Return the [X, Y] coordinate for the center point of the cell that contains the specified text.  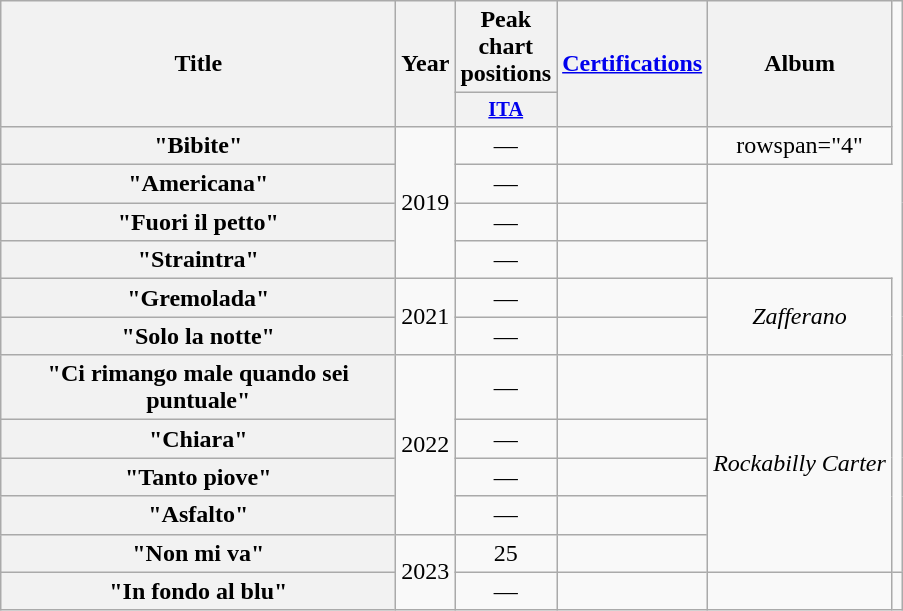
Rockabilly Carter [800, 464]
"Americana" [198, 184]
"Tanto piove" [198, 477]
"Chiara" [198, 439]
rowspan="4" [800, 145]
2019 [426, 202]
Zafferano [800, 317]
Year [426, 64]
Title [198, 64]
Album [800, 64]
2021 [426, 317]
25 [506, 553]
"Gremolada" [198, 298]
Peak chart positions [506, 47]
2022 [426, 444]
ITA [506, 110]
"Straintra" [198, 260]
"Fuori il petto" [198, 222]
"Solo la notte" [198, 336]
"Bibite" [198, 145]
2023 [426, 572]
"Ci rimango male quando sei puntuale" [198, 388]
"Non mi va" [198, 553]
Certifications [632, 64]
"In fondo al blu" [198, 591]
"Asfalto" [198, 515]
